From the cell containing the given text, extract its center point as [x, y] coordinate. 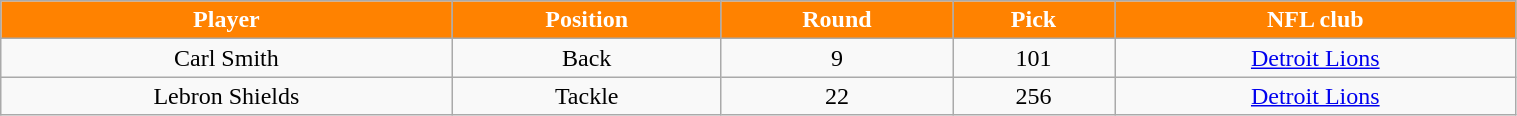
Lebron Shields [226, 96]
Player [226, 20]
NFL club [1316, 20]
Position [586, 20]
Back [586, 58]
9 [836, 58]
Tackle [586, 96]
Carl Smith [226, 58]
22 [836, 96]
Round [836, 20]
101 [1033, 58]
256 [1033, 96]
Pick [1033, 20]
